Pinpoint the cell where the given text exists, returning its (x, y) midpoint coordinate. 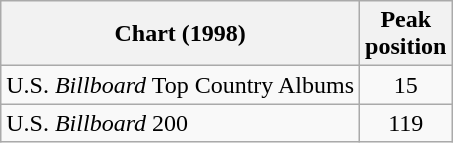
119 (406, 123)
Peakposition (406, 34)
Chart (1998) (180, 34)
15 (406, 85)
U.S. Billboard Top Country Albums (180, 85)
U.S. Billboard 200 (180, 123)
